Scan for the cell matching the given text and deliver its [x, y] coordinate at center. 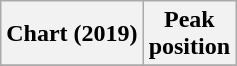
Chart (2019) [72, 34]
Peakposition [189, 34]
